Search for the cell housing the specified text and yield its (X, Y) center coordinate. 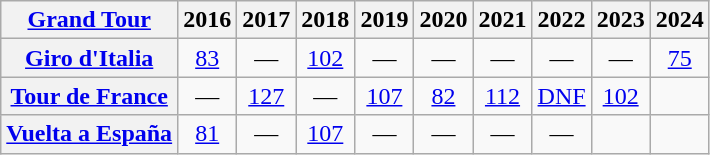
2023 (620, 20)
2019 (384, 20)
DNF (562, 96)
112 (502, 96)
75 (680, 58)
2020 (444, 20)
2024 (680, 20)
Vuelta a España (90, 134)
Giro d'Italia (90, 58)
2017 (266, 20)
127 (266, 96)
2021 (502, 20)
Tour de France (90, 96)
82 (444, 96)
2016 (208, 20)
81 (208, 134)
2022 (562, 20)
2018 (326, 20)
Grand Tour (90, 20)
83 (208, 58)
